Determine the (X, Y) coordinate at the center of the cell enclosing the given text.  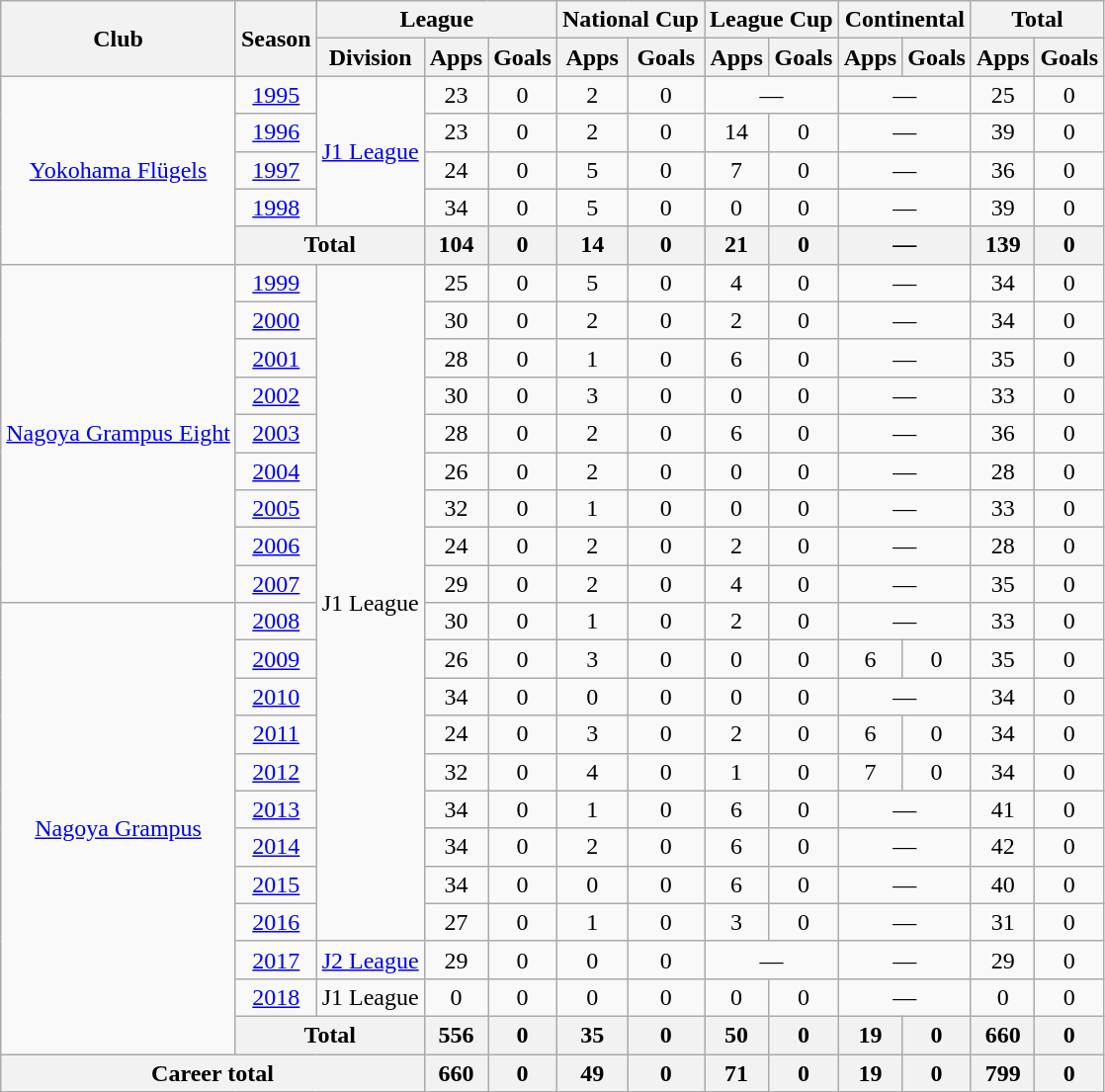
2004 (276, 471)
50 (735, 1035)
Nagoya Grampus Eight (119, 433)
1995 (276, 95)
2009 (276, 659)
42 (1002, 847)
2001 (276, 358)
49 (592, 1072)
Continental (904, 20)
2010 (276, 697)
2017 (276, 960)
Club (119, 39)
1997 (276, 170)
National Cup (631, 20)
71 (735, 1072)
27 (456, 922)
40 (1002, 884)
League Cup (771, 20)
2016 (276, 922)
41 (1002, 809)
2007 (276, 584)
104 (456, 245)
2012 (276, 772)
31 (1002, 922)
139 (1002, 245)
556 (456, 1035)
2008 (276, 622)
J2 League (370, 960)
2013 (276, 809)
Nagoya Grampus (119, 828)
2003 (276, 433)
2006 (276, 546)
2015 (276, 884)
799 (1002, 1072)
1996 (276, 132)
2011 (276, 734)
2002 (276, 395)
2014 (276, 847)
2018 (276, 997)
Division (370, 57)
Yokohama Flügels (119, 170)
Season (276, 39)
2000 (276, 320)
2005 (276, 509)
21 (735, 245)
Career total (212, 1072)
1999 (276, 283)
League (437, 20)
1998 (276, 208)
